Output the (x, y) coordinate of the center of the cell containing the given text.  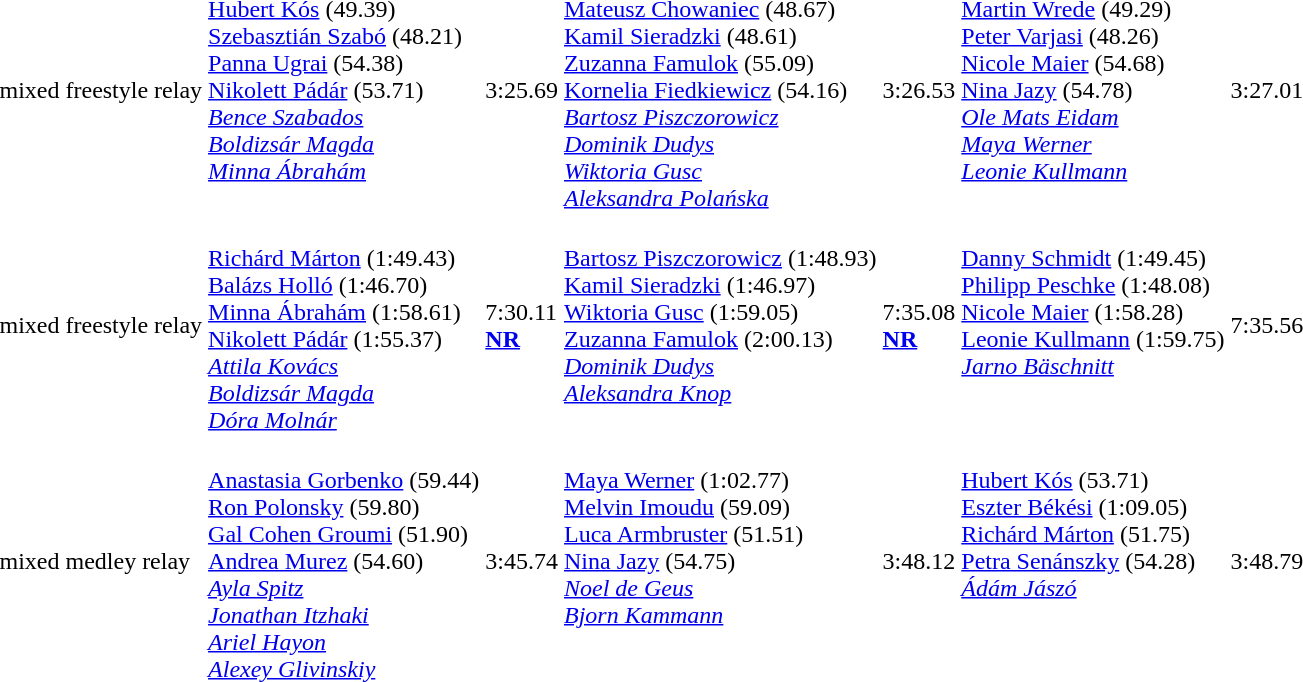
Danny Schmidt (1:49.45)Philipp Peschke (1:48.08)Nicole Maier (1:58.28)Leonie Kullmann (1:59.75)Jarno Bäschnitt (1093, 326)
Bartosz Piszczorowicz (1:48.93)Kamil Sieradzki (1:46.97)Wiktoria Gusc (1:59.05)Zuzanna Famulok (2:00.13)Dominik DudysAleksandra Knop (721, 326)
7:30.11NR (522, 326)
7:35.08NR (919, 326)
Richárd Márton (1:49.43)Balázs Holló (1:46.70)Minna Ábrahám (1:58.61)Nikolett Pádár (1:55.37)Attila KovácsBoldizsár MagdaDóra Molnár (344, 326)
